Detect which cell encompasses the target text, then output its (X, Y) center coordinate. 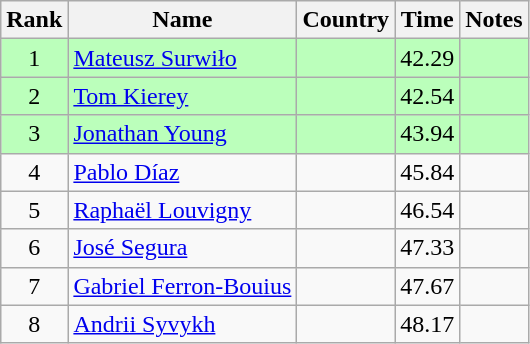
José Segura (182, 248)
6 (34, 248)
Jonathan Young (182, 134)
8 (34, 324)
7 (34, 286)
1 (34, 58)
48.17 (428, 324)
Country (346, 20)
3 (34, 134)
Andrii Syvykh (182, 324)
42.54 (428, 96)
Name (182, 20)
47.67 (428, 286)
Time (428, 20)
42.29 (428, 58)
Raphaël Louvigny (182, 210)
2 (34, 96)
Notes (494, 20)
Rank (34, 20)
45.84 (428, 172)
Gabriel Ferron-Bouius (182, 286)
4 (34, 172)
Tom Kierey (182, 96)
47.33 (428, 248)
43.94 (428, 134)
5 (34, 210)
46.54 (428, 210)
Pablo Díaz (182, 172)
Mateusz Surwiło (182, 58)
